Search for the cell housing the specified text and yield its [X, Y] center coordinate. 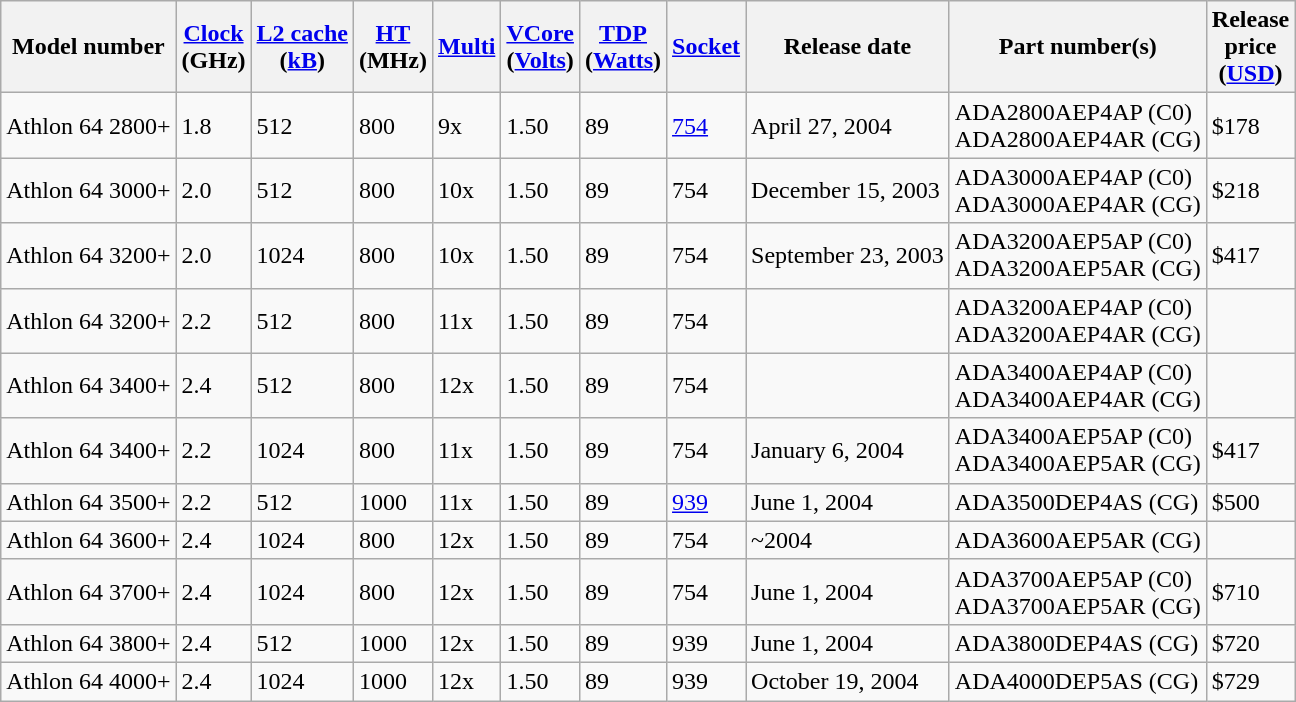
Athlon 64 2800+ [88, 126]
TDP(Watts) [622, 47]
ADA3500DEP4AS (CG) [1078, 502]
Athlon 64 3700+ [88, 592]
Athlon 64 3000+ [88, 190]
ADA2800AEP4AP (C0)ADA2800AEP4AR (CG) [1078, 126]
$729 [1250, 681]
~2004 [848, 540]
December 15, 2003 [848, 190]
ADA3700AEP5AP (C0)ADA3700AEP5AR (CG) [1078, 592]
Part number(s) [1078, 47]
HT(MHz) [392, 47]
L2 cache(kB) [302, 47]
Athlon 64 4000+ [88, 681]
$178 [1250, 126]
September 23, 2003 [848, 256]
ADA4000DEP5AS (CG) [1078, 681]
ADA3000AEP4AP (C0)ADA3000AEP4AR (CG) [1078, 190]
$710 [1250, 592]
October 19, 2004 [848, 681]
Releaseprice(USD) [1250, 47]
VCore(Volts) [540, 47]
$500 [1250, 502]
$720 [1250, 643]
January 6, 2004 [848, 450]
ADA3600AEP5AR (CG) [1078, 540]
ADA3200AEP5AP (C0)ADA3200AEP5AR (CG) [1078, 256]
ADA3400AEP5AP (C0)ADA3400AEP5AR (CG) [1078, 450]
Model number [88, 47]
9x [466, 126]
ADA3200AEP4AP (C0)ADA3200AEP4AR (CG) [1078, 320]
ADA3400AEP4AP (C0)ADA3400AEP4AR (CG) [1078, 386]
Athlon 64 3500+ [88, 502]
Athlon 64 3800+ [88, 643]
Multi [466, 47]
$218 [1250, 190]
ADA3800DEP4AS (CG) [1078, 643]
Athlon 64 3600+ [88, 540]
Socket [706, 47]
1.8 [214, 126]
April 27, 2004 [848, 126]
Clock(GHz) [214, 47]
Release date [848, 47]
